Search for the cell housing the specified text and yield its (X, Y) center coordinate. 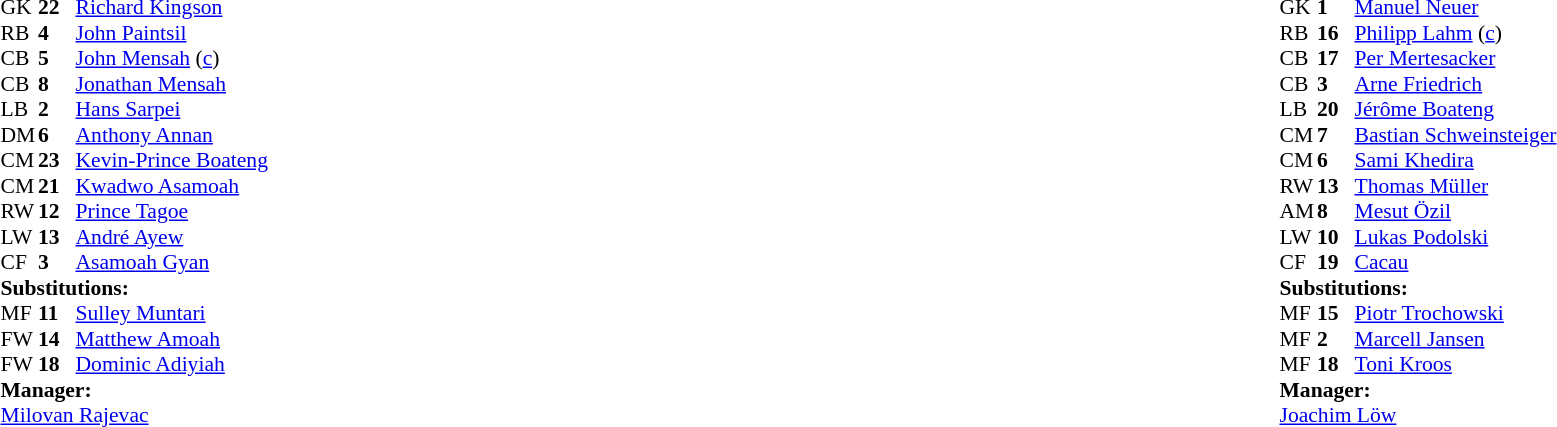
Hans Sarpei (172, 109)
Lukas Podolski (1455, 237)
21 (57, 186)
Matthew Amoah (172, 339)
Mesut Özil (1455, 211)
10 (1336, 237)
Kwadwo Asamoah (172, 186)
Anthony Annan (172, 135)
5 (57, 59)
Piotr Trochowski (1455, 313)
Prince Tagoe (172, 211)
Per Mertesacker (1455, 59)
23 (57, 161)
20 (1336, 109)
14 (57, 339)
Bastian Schweinsteiger (1455, 135)
16 (1336, 33)
19 (1336, 263)
Kevin-Prince Boateng (172, 161)
12 (57, 211)
Jérôme Boateng (1455, 109)
Philipp Lahm (c) (1455, 33)
André Ayew (172, 237)
Thomas Müller (1455, 186)
Sulley Muntari (172, 313)
7 (1336, 135)
Toni Kroos (1455, 365)
Jonathan Mensah (172, 84)
15 (1336, 313)
John Paintsil (172, 33)
17 (1336, 59)
AM (1298, 211)
Cacau (1455, 263)
4 (57, 33)
Dominic Adiyiah (172, 365)
Marcell Jansen (1455, 339)
John Mensah (c) (172, 59)
11 (57, 313)
Asamoah Gyan (172, 263)
Sami Khedira (1455, 161)
Arne Friedrich (1455, 84)
DM (19, 135)
